Output the (X, Y) coordinate of the center of the cell containing the given text.  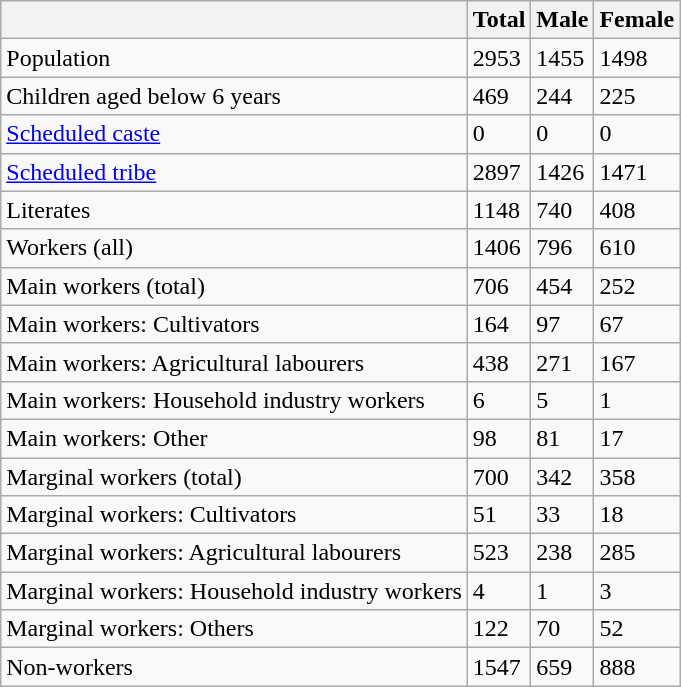
Main workers: Household industry workers (234, 400)
1471 (637, 172)
408 (637, 210)
Workers (all) (234, 248)
358 (637, 477)
67 (637, 324)
97 (562, 324)
Male (562, 20)
454 (562, 286)
438 (499, 362)
Children aged below 6 years (234, 96)
81 (562, 438)
796 (562, 248)
225 (637, 96)
523 (499, 553)
33 (562, 515)
Population (234, 58)
1148 (499, 210)
Main workers: Cultivators (234, 324)
98 (499, 438)
Marginal workers: Agricultural labourers (234, 553)
17 (637, 438)
285 (637, 553)
Main workers: Agricultural labourers (234, 362)
1426 (562, 172)
1406 (499, 248)
5 (562, 400)
1547 (499, 667)
252 (637, 286)
6 (499, 400)
Scheduled tribe (234, 172)
659 (562, 667)
700 (499, 477)
Marginal workers: Cultivators (234, 515)
Literates (234, 210)
Main workers (total) (234, 286)
Main workers: Other (234, 438)
2953 (499, 58)
Marginal workers: Others (234, 629)
164 (499, 324)
167 (637, 362)
1498 (637, 58)
740 (562, 210)
Total (499, 20)
Non-workers (234, 667)
70 (562, 629)
342 (562, 477)
238 (562, 553)
610 (637, 248)
244 (562, 96)
888 (637, 667)
706 (499, 286)
Female (637, 20)
271 (562, 362)
52 (637, 629)
4 (499, 591)
Marginal workers: Household industry workers (234, 591)
51 (499, 515)
3 (637, 591)
122 (499, 629)
Marginal workers (total) (234, 477)
1455 (562, 58)
469 (499, 96)
18 (637, 515)
2897 (499, 172)
Scheduled caste (234, 134)
